Extract the [X, Y] coordinate from the center of the cell holding the provided text.  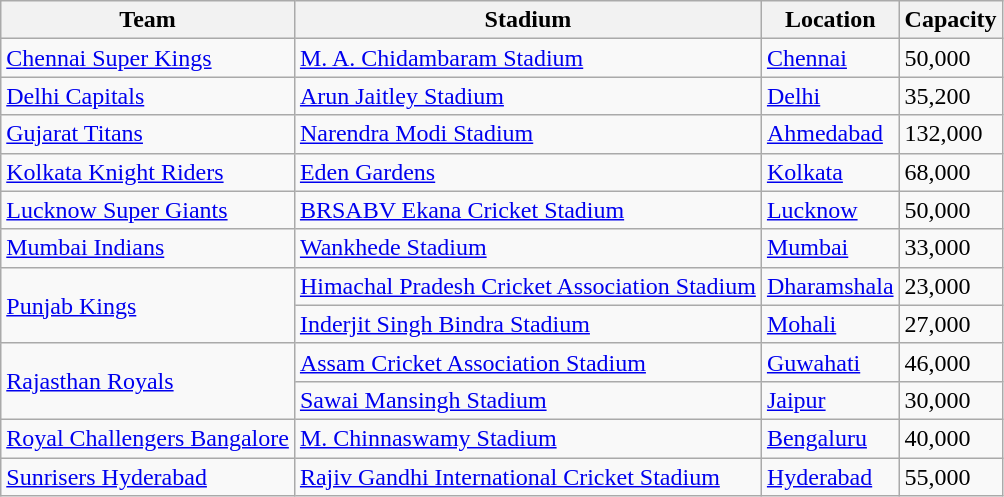
Chennai [830, 58]
33,000 [950, 248]
Team [148, 20]
Ahmedabad [830, 134]
Jaipur [830, 400]
Delhi [830, 96]
Capacity [950, 20]
35,200 [950, 96]
Eden Gardens [528, 172]
Sawai Mansingh Stadium [528, 400]
Mohali [830, 324]
Location [830, 20]
Delhi Capitals [148, 96]
Arun Jaitley Stadium [528, 96]
Bengaluru [830, 438]
Chennai Super Kings [148, 58]
Inderjit Singh Bindra Stadium [528, 324]
Hyderabad [830, 477]
Gujarat Titans [148, 134]
Rajiv Gandhi International Cricket Stadium [528, 477]
Dharamshala [830, 286]
Punjab Kings [148, 305]
Assam Cricket Association Stadium [528, 362]
27,000 [950, 324]
M. Chinnaswamy Stadium [528, 438]
30,000 [950, 400]
Kolkata Knight Riders [148, 172]
Mumbai [830, 248]
Wankhede Stadium [528, 248]
40,000 [950, 438]
55,000 [950, 477]
M. A. Chidambaram Stadium [528, 58]
68,000 [950, 172]
Narendra Modi Stadium [528, 134]
Lucknow [830, 210]
Rajasthan Royals [148, 381]
Himachal Pradesh Cricket Association Stadium [528, 286]
Kolkata [830, 172]
BRSABV Ekana Cricket Stadium [528, 210]
132,000 [950, 134]
Mumbai Indians [148, 248]
23,000 [950, 286]
Sunrisers Hyderabad [148, 477]
Guwahati [830, 362]
Lucknow Super Giants [148, 210]
Stadium [528, 20]
Royal Challengers Bangalore [148, 438]
46,000 [950, 362]
